Output the (X, Y) coordinate of the center of the cell containing the given text.  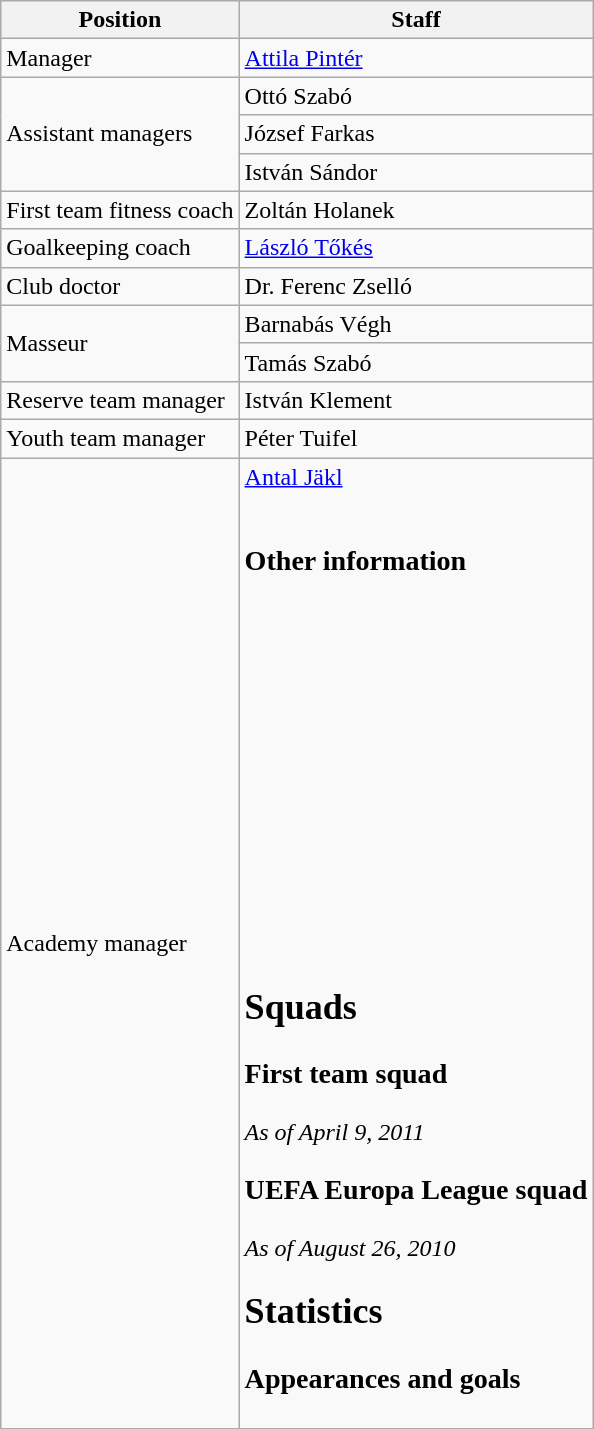
Ottó Szabó (416, 96)
Manager (120, 58)
Péter Tuifel (416, 438)
Barnabás Végh (416, 324)
Goalkeeping coach (120, 248)
István Sándor (416, 172)
József Farkas (416, 134)
Reserve team manager (120, 400)
Masseur (120, 343)
Academy manager (120, 944)
Youth team manager (120, 438)
Dr. Ferenc Zselló (416, 286)
First team fitness coach (120, 210)
Attila Pintér (416, 58)
Zoltán Holanek (416, 210)
Antal JäklOther informationSquadsFirst team squadAs of April 9, 2011 UEFA Europa League squadAs of August 26, 2010 StatisticsAppearances and goals (416, 944)
Assistant managers (120, 134)
László Tőkés (416, 248)
Staff (416, 20)
Tamás Szabó (416, 362)
Position (120, 20)
István Klement (416, 400)
Club doctor (120, 286)
